Find where the given text appears and provide that cell's center as [x, y] coordinate. 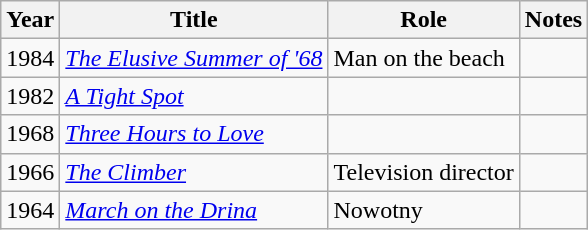
March on the Drina [194, 210]
Year [30, 20]
The Elusive Summer of '68 [194, 58]
A Tight Spot [194, 96]
Title [194, 20]
Man on the beach [424, 58]
Three Hours to Love [194, 134]
Nowotny [424, 210]
The Climber [194, 172]
Notes [553, 20]
1966 [30, 172]
1964 [30, 210]
1984 [30, 58]
1982 [30, 96]
Television director [424, 172]
Role [424, 20]
1968 [30, 134]
